From the cell containing the given text, extract its center point as [x, y] coordinate. 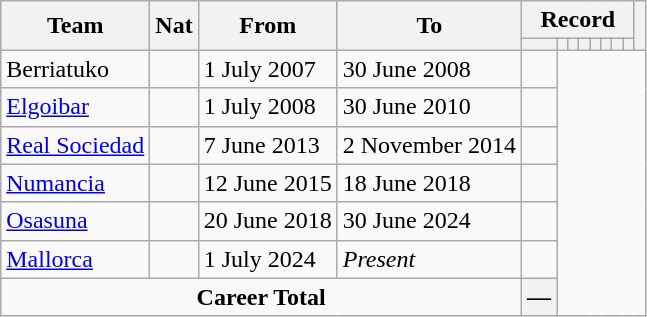
7 June 2013 [268, 145]
1 July 2008 [268, 107]
1 July 2007 [268, 69]
— [540, 297]
Real Sociedad [76, 145]
Nat [174, 26]
Elgoibar [76, 107]
Osasuna [76, 221]
Career Total [262, 297]
Present [429, 259]
30 June 2010 [429, 107]
Numancia [76, 183]
20 June 2018 [268, 221]
To [429, 26]
12 June 2015 [268, 183]
2 November 2014 [429, 145]
Team [76, 26]
Record [578, 20]
Berriatuko [76, 69]
Mallorca [76, 259]
18 June 2018 [429, 183]
30 June 2008 [429, 69]
From [268, 26]
30 June 2024 [429, 221]
1 July 2024 [268, 259]
